Return the [X, Y] coordinate for the center point of the cell that contains the specified text.  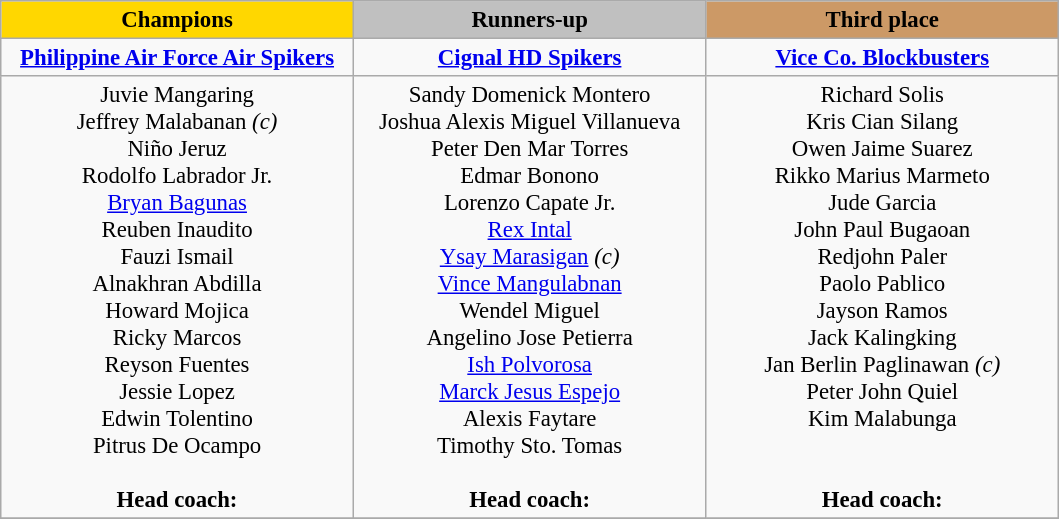
Runners-up [530, 20]
Philippine Air Force Air Spikers [178, 58]
Vice Co. Blockbusters [882, 58]
Champions [178, 20]
Cignal HD Spikers [530, 58]
Third place [882, 20]
